From the cell containing the given text, extract its center point as (x, y) coordinate. 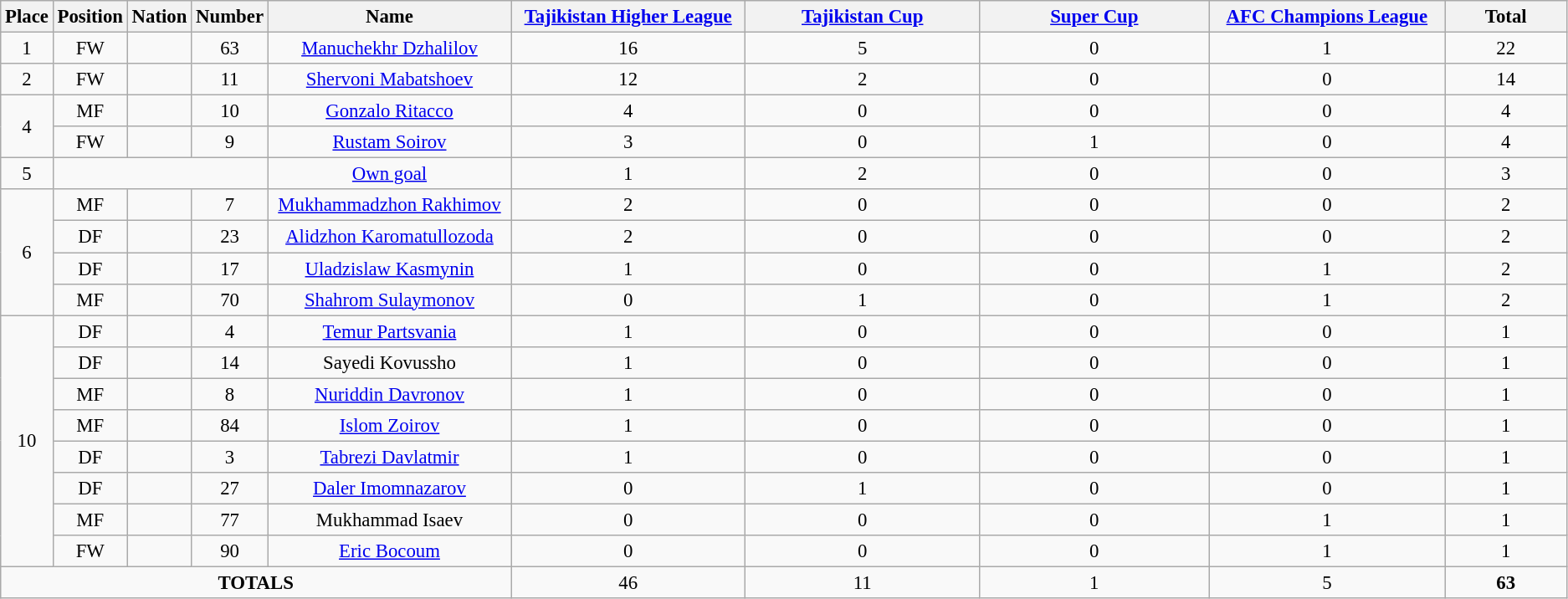
17 (230, 269)
Super Cup (1094, 17)
Tajikistan Cup (863, 17)
27 (230, 489)
Nuriddin Davronov (389, 394)
Temur Partsvania (389, 331)
Alidzhon Karomatullozoda (389, 237)
Rustam Soirov (389, 142)
Sayedi Kovussho (389, 362)
Mukhammadzhon Rakhimov (389, 205)
TOTALS (256, 583)
AFC Champions League (1327, 17)
23 (230, 237)
6 (27, 252)
Total (1506, 17)
16 (628, 49)
Uladzislaw Kasmynin (389, 269)
Shahrom Sulaymonov (389, 299)
Place (27, 17)
46 (628, 583)
Position (90, 17)
84 (230, 426)
90 (230, 551)
7 (230, 205)
Daler Imomnazarov (389, 489)
Name (389, 17)
Nation (159, 17)
Gonzalo Ritacco (389, 111)
77 (230, 520)
Number (230, 17)
22 (1506, 49)
Mukhammad Isaev (389, 520)
9 (230, 142)
Tajikistan Higher League (628, 17)
Shervoni Mabatshoev (389, 79)
Islom Zoirov (389, 426)
12 (628, 79)
Own goal (389, 174)
Tabrezi Davlatmir (389, 457)
Manuchekhr Dzhalilov (389, 49)
70 (230, 299)
Eric Bocoum (389, 551)
8 (230, 394)
